Find where the given text appears and provide that cell's center as (x, y) coordinate. 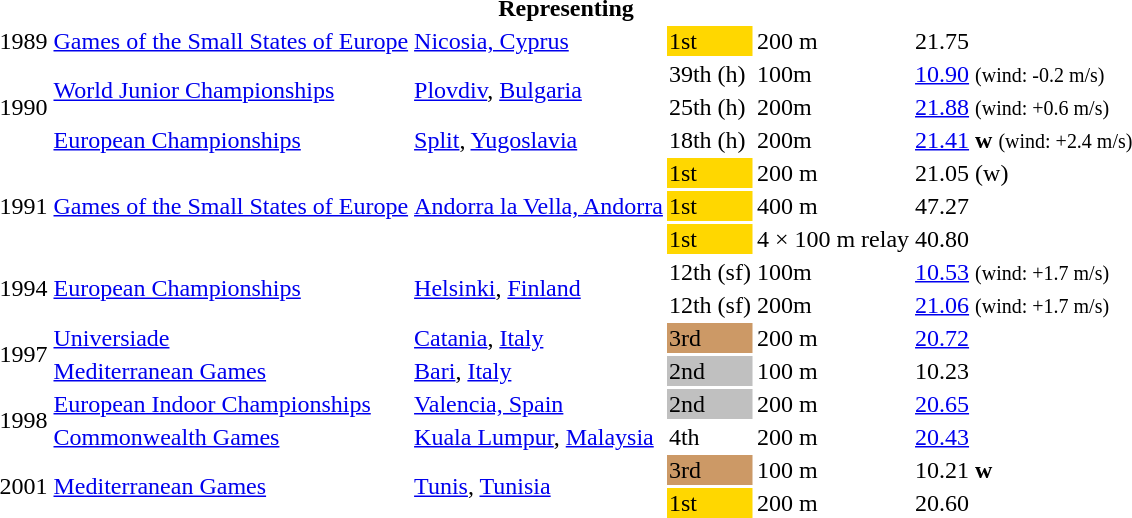
4th (710, 437)
Split, Yugoslavia (539, 140)
Commonwealth Games (231, 437)
Plovdiv, Bulgaria (539, 90)
Tunis, Tunisia (539, 486)
4 × 100 m relay (832, 239)
25th (h) (710, 107)
Valencia, Spain (539, 404)
Bari, Italy (539, 371)
Kuala Lumpur, Malaysia (539, 437)
Nicosia, Cyprus (539, 41)
Andorra la Vella, Andorra (539, 206)
Universiade (231, 338)
World Junior Championships (231, 90)
39th (h) (710, 74)
European Indoor Championships (231, 404)
Catania, Italy (539, 338)
Helsinki, Finland (539, 288)
400 m (832, 206)
18th (h) (710, 140)
